Return the (x, y) coordinate for the center point of the cell that contains the specified text.  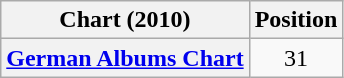
31 (296, 58)
German Albums Chart (125, 58)
Position (296, 20)
Chart (2010) (125, 20)
